Detect which cell encompasses the target text, then output its [x, y] center coordinate. 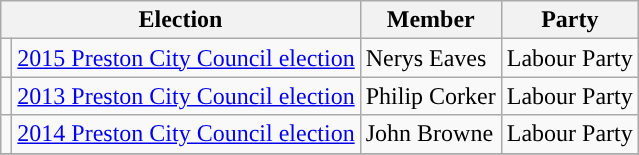
Party [570, 20]
Nerys Eaves [430, 58]
2015 Preston City Council election [186, 58]
Election [180, 20]
2014 Preston City Council election [186, 134]
Member [430, 20]
2013 Preston City Council election [186, 96]
Philip Corker [430, 96]
John Browne [430, 134]
